Extract the (x, y) coordinate from the center of the cell holding the provided text.  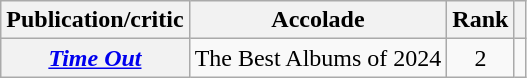
Accolade (318, 20)
Time Out (95, 58)
The Best Albums of 2024 (318, 58)
Rank (480, 20)
Publication/critic (95, 20)
2 (480, 58)
